Locate the cell with the specified text and output its [x, y] center coordinate. 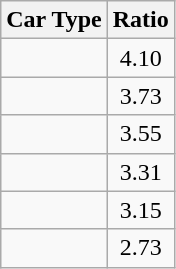
3.15 [140, 210]
4.10 [140, 58]
Ratio [140, 20]
3.31 [140, 172]
3.73 [140, 96]
3.55 [140, 134]
Car Type [54, 20]
2.73 [140, 248]
